From the cell containing the given text, extract its center point as [x, y] coordinate. 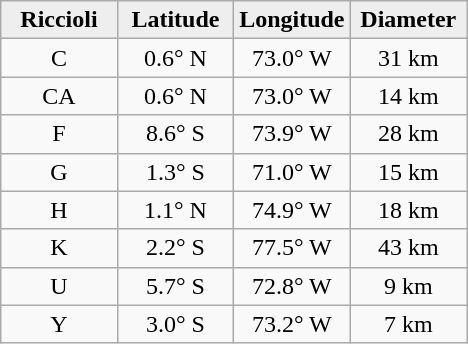
Diameter [408, 20]
C [59, 58]
2.2° S [175, 248]
28 km [408, 134]
73.9° W [292, 134]
18 km [408, 210]
Latitude [175, 20]
CA [59, 96]
7 km [408, 324]
Y [59, 324]
14 km [408, 96]
H [59, 210]
77.5° W [292, 248]
31 km [408, 58]
74.9° W [292, 210]
1.3° S [175, 172]
F [59, 134]
73.2° W [292, 324]
1.1° N [175, 210]
Riccioli [59, 20]
K [59, 248]
Longitude [292, 20]
71.0° W [292, 172]
72.8° W [292, 286]
5.7° S [175, 286]
9 km [408, 286]
G [59, 172]
3.0° S [175, 324]
15 km [408, 172]
43 km [408, 248]
8.6° S [175, 134]
U [59, 286]
